Pinpoint the cell where the given text exists, returning its (x, y) midpoint coordinate. 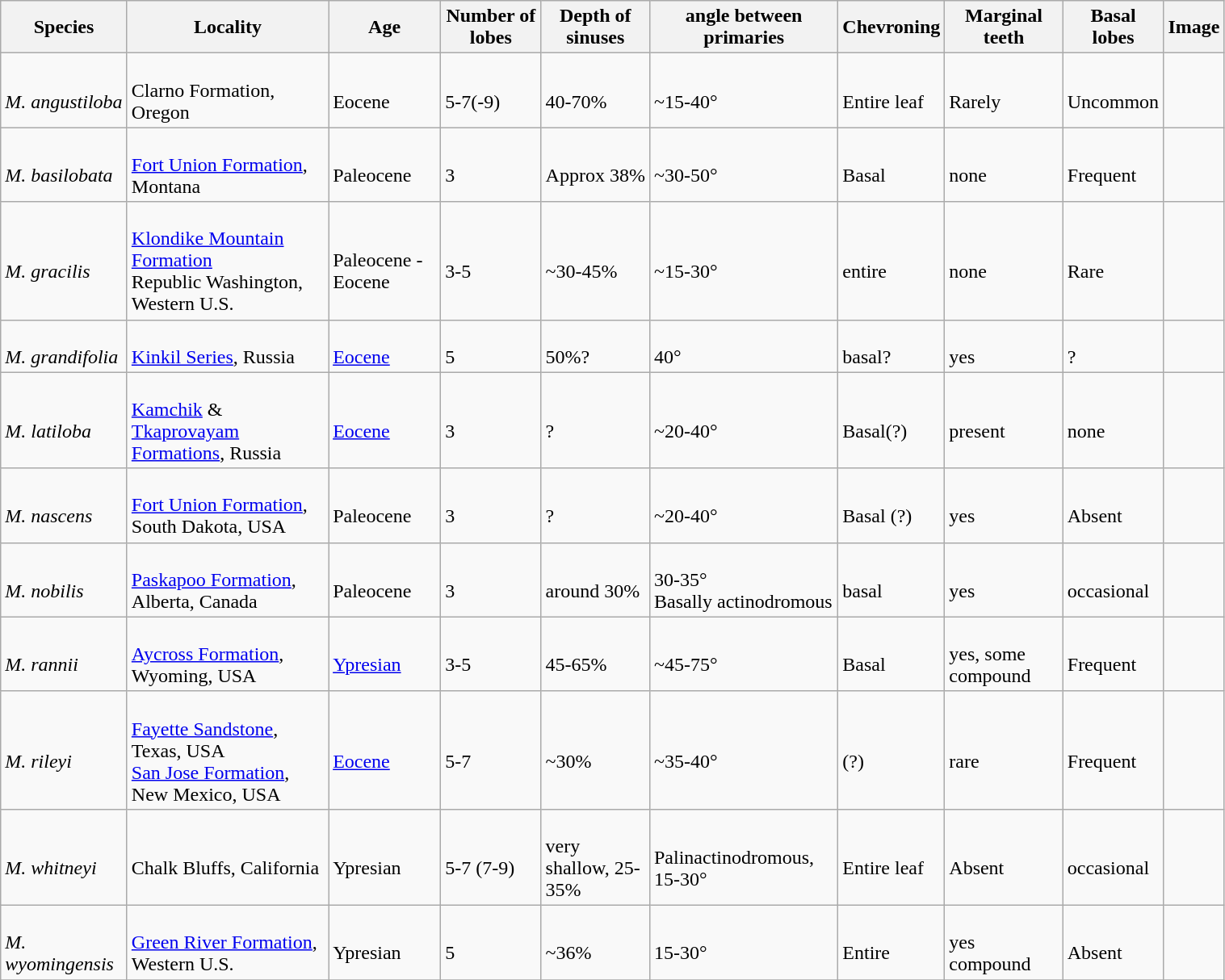
Marginal teeth (1004, 27)
Locality (228, 27)
Depth of sinuses (595, 27)
Age (384, 27)
Chevroning (891, 27)
Species (65, 27)
Basal lobes (1113, 27)
M. latiloba (65, 420)
30-35°Basally actinodromous (743, 580)
Chalk Bluffs, California (228, 857)
around 30% (595, 580)
present (1004, 420)
M. rileyi (65, 750)
5-7 (491, 750)
Rare (1113, 261)
M. nobilis (65, 580)
Klondike Mountain FormationRepublic Washington, Western U.S. (228, 261)
~30% (595, 750)
Kinkil Series, Russia (228, 346)
~15-40° (743, 90)
5-7(-9) (491, 90)
Fort Union Formation, South Dakota, USA (228, 505)
Green River Formation, Western U.S. (228, 942)
yes compound (1004, 942)
M. nascens (65, 505)
entire (891, 261)
Number of lobes (491, 27)
45-65% (595, 654)
M. angustiloba (65, 90)
basal? (891, 346)
M. whitneyi (65, 857)
~30-45% (595, 261)
Basal (?) (891, 505)
Image (1194, 27)
Entire (891, 942)
M. rannii (65, 654)
very shallow, 25-35% (595, 857)
~35-40° (743, 750)
Kamchik & Tkaprovayam Formations, Russia (228, 420)
Paleocene - Eocene (384, 261)
~30-50° (743, 165)
~36% (595, 942)
Basal(?) (891, 420)
Fort Union Formation, Montana (228, 165)
M. basilobata (65, 165)
Approx 38% (595, 165)
Clarno Formation, Oregon (228, 90)
~15-30° (743, 261)
yes, some compound (1004, 654)
50%? (595, 346)
M. grandifolia (65, 346)
Aycross Formation, Wyoming, USA (228, 654)
Uncommon (1113, 90)
M. wyomingensis (65, 942)
M. gracilis (65, 261)
(?) (891, 750)
15-30° (743, 942)
Rarely (1004, 90)
angle between primaries (743, 27)
Palinactinodromous, 15-30° (743, 857)
5-7 (7-9) (491, 857)
~45-75° (743, 654)
40-70% (595, 90)
rare (1004, 750)
Paskapoo Formation, Alberta, Canada (228, 580)
40° (743, 346)
basal (891, 580)
Fayette Sandstone, Texas, USA San Jose Formation, New Mexico, USA (228, 750)
